Return the (x, y) coordinate for the center point of the cell that contains the specified text.  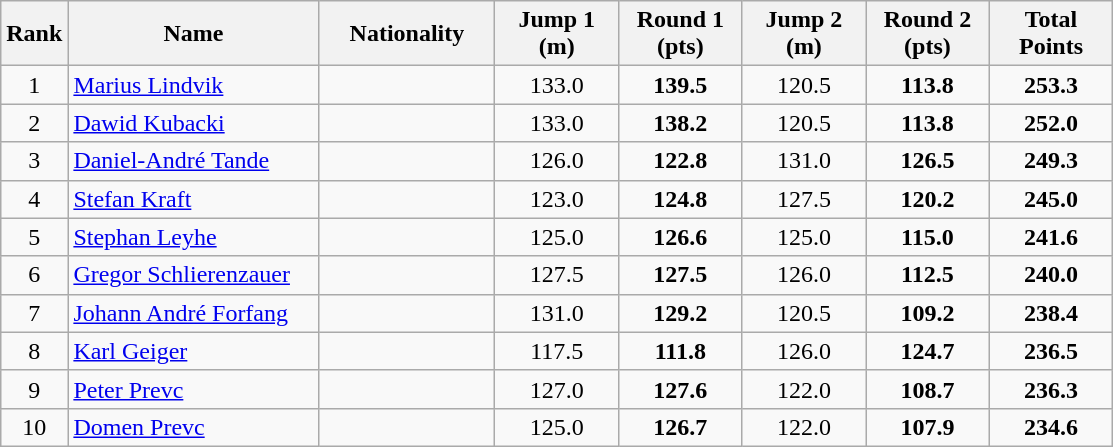
108.7 (928, 389)
9 (34, 389)
4 (34, 199)
124.8 (681, 199)
252.0 (1051, 123)
249.3 (1051, 161)
245.0 (1051, 199)
123.0 (557, 199)
236.5 (1051, 351)
124.7 (928, 351)
111.8 (681, 351)
Peter Prevc (194, 389)
Name (194, 34)
Jump 2 (m) (804, 34)
238.4 (1051, 313)
Gregor Schlierenzauer (194, 275)
Nationality (407, 34)
Marius Lindvik (194, 85)
126.7 (681, 427)
240.0 (1051, 275)
Round 1 (pts) (681, 34)
138.2 (681, 123)
1 (34, 85)
Total Points (1051, 34)
109.2 (928, 313)
Domen Prevc (194, 427)
126.5 (928, 161)
117.5 (557, 351)
Stefan Kraft (194, 199)
127.0 (557, 389)
Rank (34, 34)
241.6 (1051, 237)
139.5 (681, 85)
Daniel-André Tande (194, 161)
Jump 1 (m) (557, 34)
115.0 (928, 237)
120.2 (928, 199)
Stephan Leyhe (194, 237)
5 (34, 237)
112.5 (928, 275)
236.3 (1051, 389)
6 (34, 275)
7 (34, 313)
10 (34, 427)
Karl Geiger (194, 351)
129.2 (681, 313)
Round 2 (pts) (928, 34)
122.8 (681, 161)
8 (34, 351)
Johann André Forfang (194, 313)
234.6 (1051, 427)
Dawid Kubacki (194, 123)
127.6 (681, 389)
107.9 (928, 427)
126.6 (681, 237)
2 (34, 123)
3 (34, 161)
253.3 (1051, 85)
